Return [X, Y] of the center of cell containing provided text 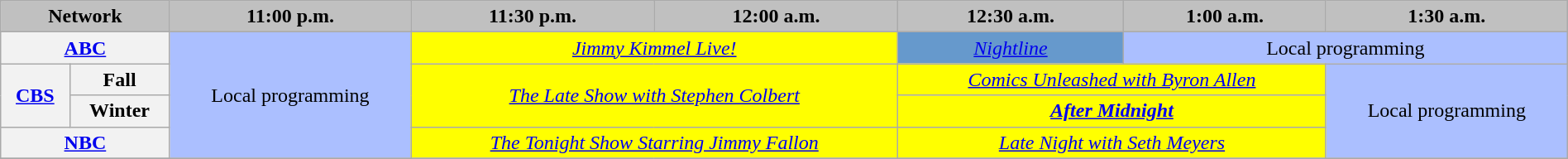
1:00 a.m. [1224, 17]
The Late Show with Stephen Colbert [655, 95]
11:30 p.m. [533, 17]
Winter [119, 111]
NBC [85, 142]
The Tonight Show Starring Jimmy Fallon [655, 142]
1:30 a.m. [1446, 17]
ABC [85, 48]
12:00 a.m. [776, 17]
Late Night with Seth Meyers [1112, 142]
CBS [35, 95]
Comics Unleashed with Byron Allen [1112, 79]
Fall [119, 79]
Jimmy Kimmel Live! [655, 48]
11:00 p.m. [290, 17]
After Midnight [1112, 111]
Nightline [1011, 48]
Network [85, 17]
12:30 a.m. [1011, 17]
